Identify which cell holds the provided text, then report its [X, Y] central coordinate. 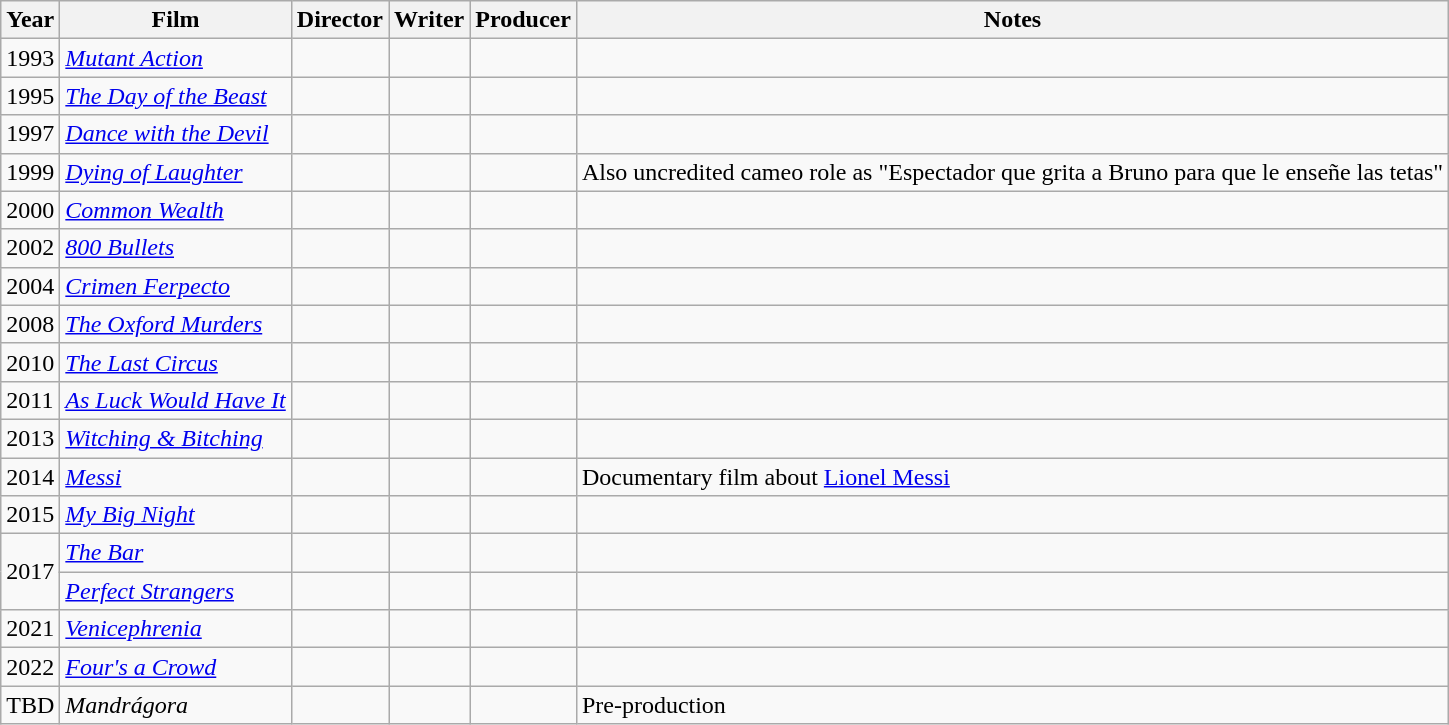
Venicephrenia [176, 629]
My Big Night [176, 515]
Common Wealth [176, 210]
1999 [30, 172]
1995 [30, 96]
1997 [30, 134]
Mutant Action [176, 58]
The Day of the Beast [176, 96]
Year [30, 20]
2004 [30, 286]
Witching & Bitching [176, 438]
Dance with the Devil [176, 134]
Dying of Laughter [176, 172]
1993 [30, 58]
TBD [30, 705]
Director [340, 20]
2008 [30, 324]
Documentary film about Lionel Messi [1012, 477]
2017 [30, 572]
Crimen Ferpecto [176, 286]
2010 [30, 362]
Writer [430, 20]
2014 [30, 477]
2011 [30, 400]
The Oxford Murders [176, 324]
Also uncredited cameo role as "Espectador que grita a Bruno para que le enseñe las tetas" [1012, 172]
2022 [30, 667]
800 Bullets [176, 248]
2013 [30, 438]
2000 [30, 210]
As Luck Would Have It [176, 400]
Film [176, 20]
2015 [30, 515]
Four's a Crowd [176, 667]
The Bar [176, 553]
Messi [176, 477]
Notes [1012, 20]
Mandrágora [176, 705]
2021 [30, 629]
Pre-production [1012, 705]
2002 [30, 248]
The Last Circus [176, 362]
Producer [524, 20]
Perfect Strangers [176, 591]
